Extract the [x, y] coordinate from the center of the cell holding the provided text.  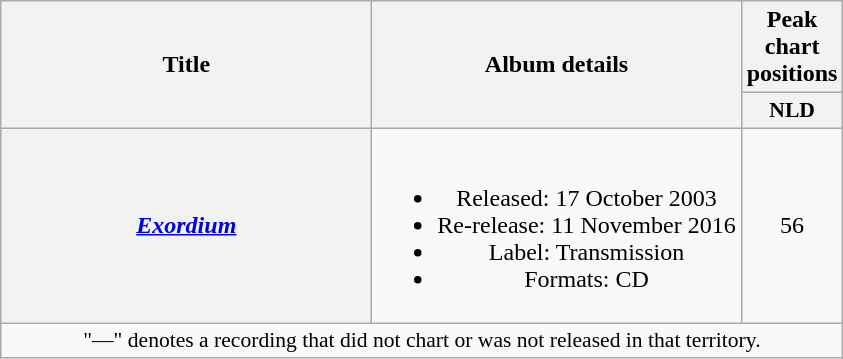
Album details [556, 65]
Peak chart positions [792, 47]
56 [792, 225]
NLD [792, 111]
Title [186, 65]
Exordium [186, 225]
Released: 17 October 2003Re-release: 11 November 2016Label: TransmissionFormats: CD [556, 225]
"—" denotes a recording that did not chart or was not released in that territory. [422, 340]
